Extract the (X, Y) coordinate from the center of the cell holding the provided text.  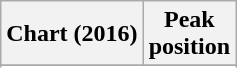
Peakposition (189, 34)
Chart (2016) (72, 34)
